Detect which cell encompasses the target text, then output its [x, y] center coordinate. 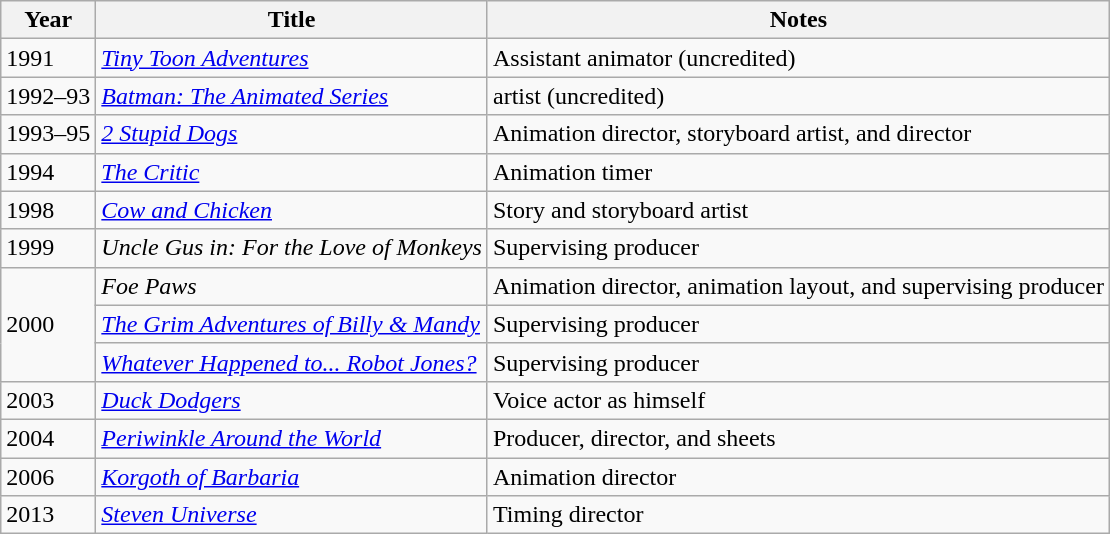
artist (uncredited) [798, 96]
1994 [48, 172]
Animation director [798, 477]
Producer, director, and sheets [798, 438]
1992–93 [48, 96]
2003 [48, 400]
Animation director, storyboard artist, and director [798, 134]
2006 [48, 477]
1998 [48, 210]
Steven Universe [292, 515]
1991 [48, 58]
1999 [48, 248]
The Critic [292, 172]
Title [292, 20]
Story and storyboard artist [798, 210]
Cow and Chicken [292, 210]
2 Stupid Dogs [292, 134]
Tiny Toon Adventures [292, 58]
Year [48, 20]
Timing director [798, 515]
Voice actor as himself [798, 400]
2000 [48, 324]
1993–95 [48, 134]
Animation timer [798, 172]
Assistant animator (uncredited) [798, 58]
2004 [48, 438]
Notes [798, 20]
Korgoth of Barbaria [292, 477]
Whatever Happened to... Robot Jones? [292, 362]
Uncle Gus in: For the Love of Monkeys [292, 248]
Batman: The Animated Series [292, 96]
Foe Paws [292, 286]
Periwinkle Around the World [292, 438]
Duck Dodgers [292, 400]
The Grim Adventures of Billy & Mandy [292, 324]
2013 [48, 515]
Animation director, animation layout, and supervising producer [798, 286]
